Output the (X, Y) coordinate of the center of the cell containing the given text.  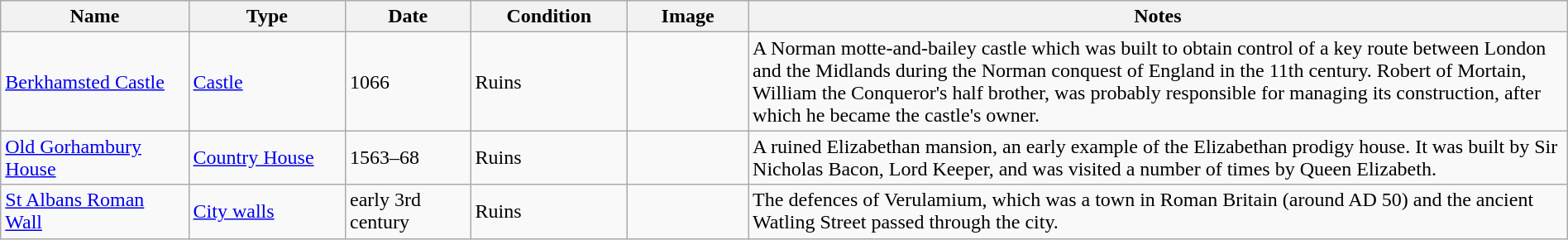
Name (94, 17)
Castle (266, 81)
Type (266, 17)
Country House (266, 157)
Notes (1158, 17)
City walls (266, 212)
early 3rd century (409, 212)
Old Gorhambury House (94, 157)
1563–68 (409, 157)
Berkhamsted Castle (94, 81)
Image (688, 17)
Condition (549, 17)
1066 (409, 81)
Date (409, 17)
St Albans Roman Wall (94, 212)
The defences of Verulamium, which was a town in Roman Britain (around AD 50) and the ancient Watling Street passed through the city. (1158, 212)
